Search for the cell housing the specified text and yield its [x, y] center coordinate. 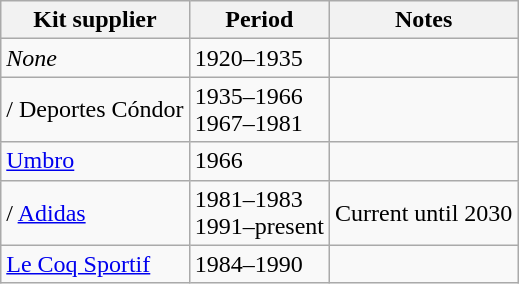
1935–19661967–1981 [259, 110]
1984–1990 [259, 264]
1920–1935 [259, 58]
/ Adidas [95, 212]
1981–19831991–present [259, 212]
None [95, 58]
/ Deportes Cóndor [95, 110]
Umbro [95, 161]
Notes [423, 20]
1966 [259, 161]
Kit supplier [95, 20]
Current until 2030 [423, 212]
Le Coq Sportif [95, 264]
Period [259, 20]
